From the cell containing the given text, extract its center point as (X, Y) coordinate. 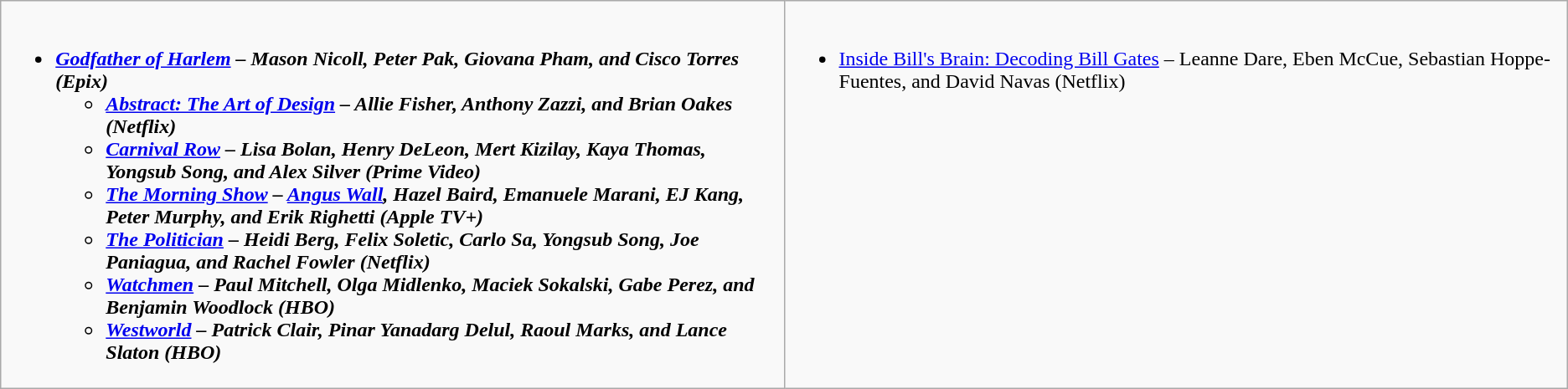
Inside Bill's Brain: Decoding Bill Gates – Leanne Dare, Eben McCue, Sebastian Hoppe-Fuentes, and David Navas (Netflix) (1176, 195)
